Identify which cell holds the provided text, then report its [X, Y] central coordinate. 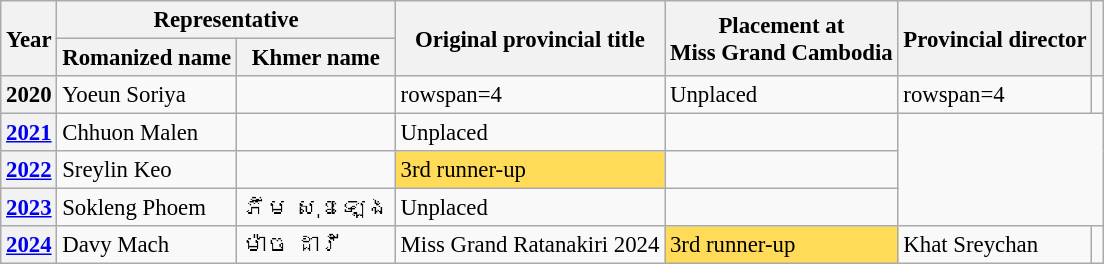
Placement atMiss Grand Cambodia [782, 38]
Yoeun Soriya [147, 95]
Sokleng Phoem [147, 208]
Original provincial title [530, 38]
Romanized name [147, 58]
Khat Sreychan [995, 245]
Davy Mach [147, 245]
Khmer name [316, 58]
Miss Grand Ratanakiri 2024 [530, 245]
ម៉ាច ដាវី [316, 245]
2022 [29, 170]
Sreylin Keo [147, 170]
Representative [226, 20]
Provincial director [995, 38]
2020 [29, 95]
Year [29, 38]
2023 [29, 208]
ភឹម សុខឡេង [316, 208]
2021 [29, 133]
2024 [29, 245]
Chhuon Malen [147, 133]
